Return [x, y] of the center of cell containing provided text 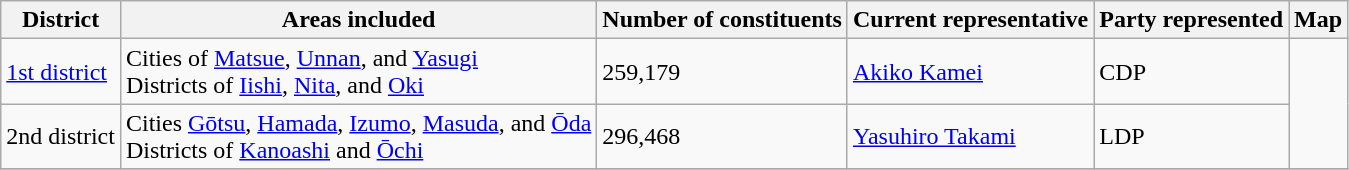
Cities Gōtsu, Hamada, Izumo, Masuda, and ŌdaDistricts of Kanoashi and Ōchi [358, 136]
Yasuhiro Takami [970, 136]
Party represented [1192, 20]
CDP [1192, 72]
LDP [1192, 136]
Number of constituents [722, 20]
Cities of Matsue, Unnan, and YasugiDistricts of Iishi, Nita, and Oki [358, 72]
1st district [61, 72]
District [61, 20]
Areas included [358, 20]
Current representative [970, 20]
Map [1318, 20]
2nd district [61, 136]
259,179 [722, 72]
296,468 [722, 136]
Akiko Kamei [970, 72]
